Return the [X, Y] coordinate for the center point of the cell that contains the specified text.  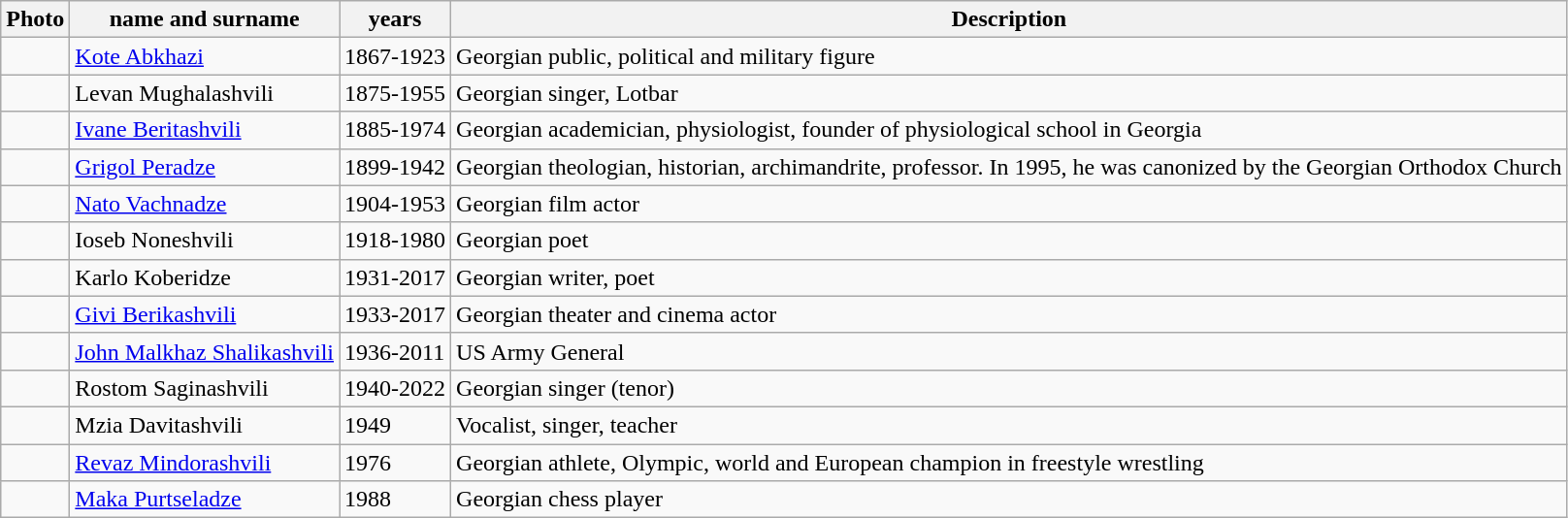
1936-2011 [396, 351]
John Malkhaz Shalikashvili [205, 351]
Georgian theologian, historian, archimandrite, professor. In 1995, he was canonized by the Georgian Orthodox Church [1009, 167]
1918-1980 [396, 241]
Kote Abkhazi [205, 56]
Maka Purtseladze [205, 500]
Georgian poet [1009, 241]
Georgian public, political and military figure [1009, 56]
Georgian film actor [1009, 204]
Vocalist, singer, teacher [1009, 425]
Ivane Beritashvili [205, 130]
Grigol Peradze [205, 167]
1885-1974 [396, 130]
1988 [396, 500]
Georgian chess player [1009, 500]
name and surname [205, 19]
1904-1953 [396, 204]
Karlo Koberidze [205, 277]
Georgian academician, physiologist, founder of physiological school in Georgia [1009, 130]
Georgian singer (tenor) [1009, 388]
Rostom Saginashvili [205, 388]
1949 [396, 425]
Description [1009, 19]
years [396, 19]
Georgian theater and cinema actor [1009, 314]
Nato Vachnadze [205, 204]
US Army General [1009, 351]
Georgian singer, Lotbar [1009, 93]
1931-2017 [396, 277]
Georgian athlete, Olympic, world and European champion in freestyle wrestling [1009, 463]
Photo [35, 19]
Mzia Davitashvili [205, 425]
Levan Mughalashvili [205, 93]
Revaz Mindorashvili [205, 463]
1867-1923 [396, 56]
1933-2017 [396, 314]
1875-1955 [396, 93]
Georgian writer, poet [1009, 277]
Givi Berikashvili [205, 314]
Ioseb Noneshvili [205, 241]
1940-2022 [396, 388]
1899-1942 [396, 167]
1976 [396, 463]
